Search for the cell housing the specified text and yield its (x, y) center coordinate. 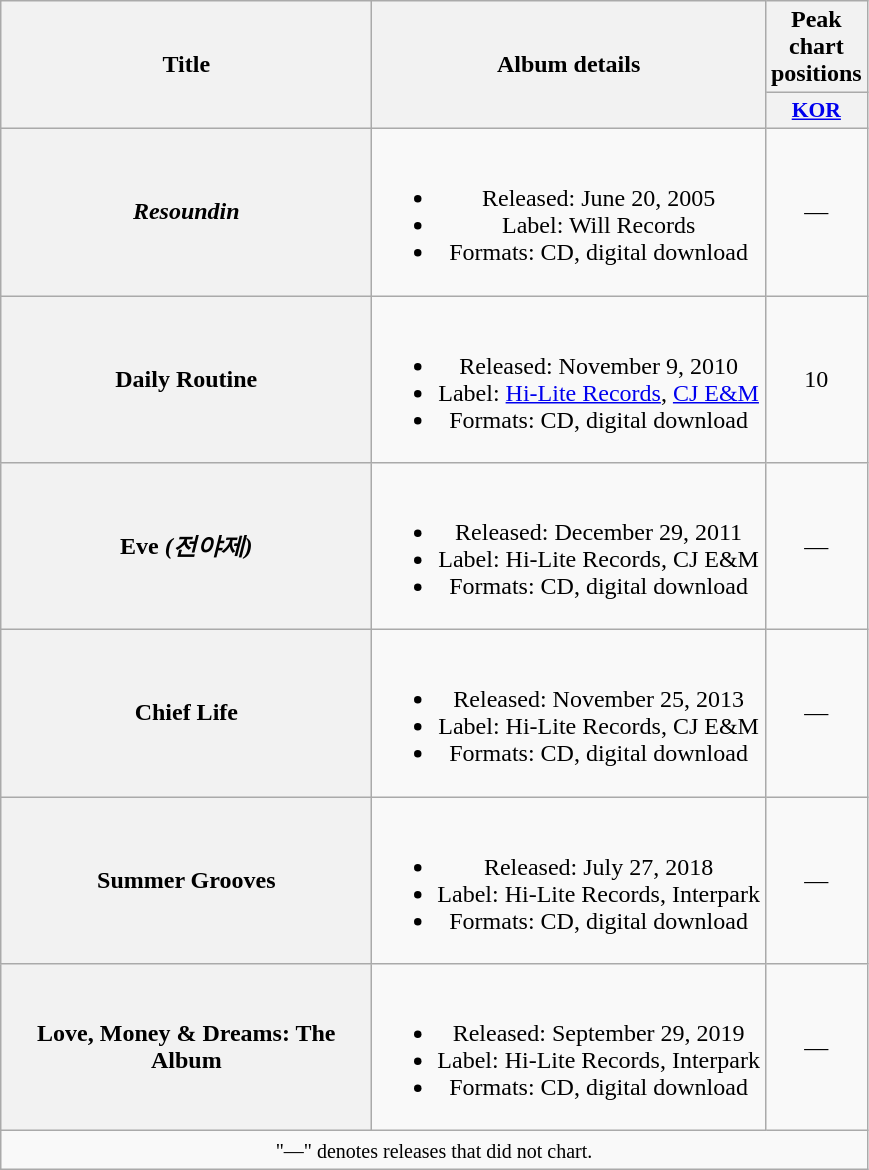
Released: July 27, 2018Label: Hi-Lite Records, InterparkFormats: CD, digital download (569, 880)
Released: November 9, 2010Label: Hi-Lite Records, CJ E&MFormats: CD, digital download (569, 380)
Released: June 20, 2005Label: Will RecordsFormats: CD, digital download (569, 212)
"—" denotes releases that did not chart. (434, 1150)
Resoundin (186, 212)
Peak chart positions (816, 47)
Released: September 29, 2019Label: Hi-Lite Records, InterparkFormats: CD, digital download (569, 1048)
Daily Routine (186, 380)
Summer Grooves (186, 880)
Released: December 29, 2011Label: Hi-Lite Records, CJ E&MFormats: CD, digital download (569, 546)
10 (816, 380)
Chief Life (186, 714)
Released: November 25, 2013Label: Hi-Lite Records, CJ E&MFormats: CD, digital download (569, 714)
Love, Money & Dreams: The Album (186, 1048)
Eve (전야제) (186, 546)
Title (186, 65)
Album details (569, 65)
KOR (816, 111)
